Provide the [X, Y] coordinate of the cell's center where the given text is located.  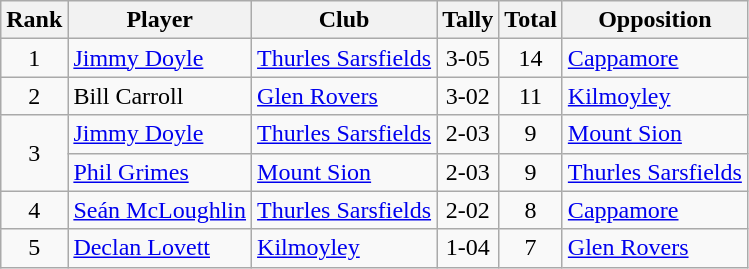
Player [160, 20]
Opposition [654, 20]
Phil Grimes [160, 172]
7 [531, 248]
Rank [34, 20]
5 [34, 248]
Club [344, 20]
1 [34, 58]
1-04 [468, 248]
8 [531, 210]
3-05 [468, 58]
2 [34, 96]
Tally [468, 20]
4 [34, 210]
Seán McLoughlin [160, 210]
3-02 [468, 96]
3 [34, 153]
14 [531, 58]
Bill Carroll [160, 96]
Total [531, 20]
Declan Lovett [160, 248]
11 [531, 96]
2-02 [468, 210]
